Scan for the cell matching the given text and deliver its [X, Y] coordinate at center. 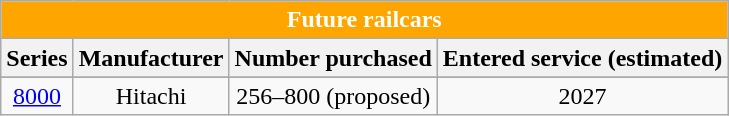
Manufacturer [151, 58]
Entered service (estimated) [582, 58]
Series [37, 58]
2027 [582, 96]
Future railcars [364, 20]
Hitachi [151, 96]
Number purchased [333, 58]
256–800 (proposed) [333, 96]
8000 [37, 96]
